Pinpoint the cell where the given text exists, returning its [X, Y] midpoint coordinate. 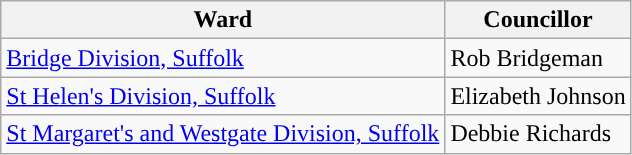
Bridge Division, Suffolk [223, 58]
Elizabeth Johnson [538, 96]
Debbie Richards [538, 134]
St Helen's Division, Suffolk [223, 96]
Councillor [538, 20]
Ward [223, 20]
Rob Bridgeman [538, 58]
St Margaret's and Westgate Division, Suffolk [223, 134]
